Find where the given text appears and provide that cell's center as [X, Y] coordinate. 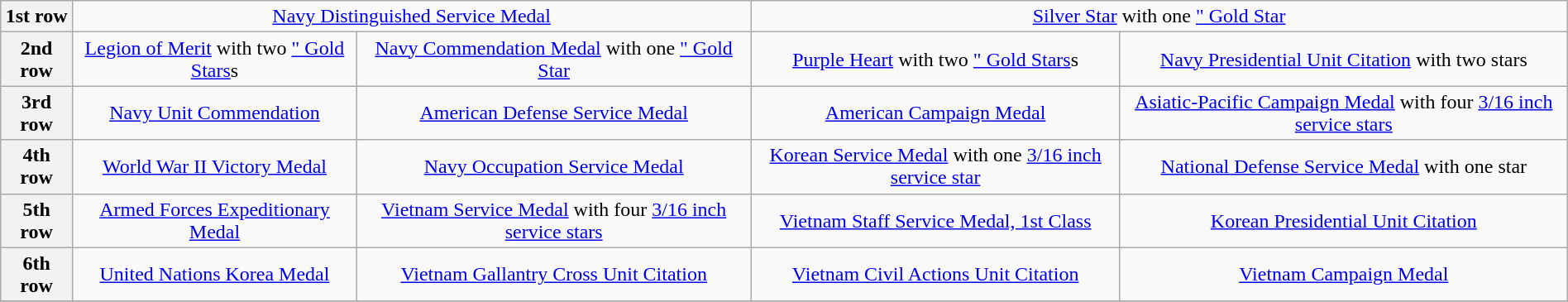
American Campaign Medal [936, 113]
Vietnam Civil Actions Unit Citation [936, 275]
Navy Unit Commendation [214, 113]
Legion of Merit with two " Gold Starss [214, 60]
Navy Commendation Medal with one " Gold Star [553, 60]
Korean Service Medal with one 3/16 inch service star [936, 167]
Vietnam Service Medal with four 3/16 inch service stars [553, 220]
Vietnam Staff Service Medal, 1st Class [936, 220]
Armed Forces Expeditionary Medal [214, 220]
World War II Victory Medal [214, 167]
Navy Occupation Service Medal [553, 167]
1st row [36, 17]
2nd row [36, 60]
Navy Distinguished Service Medal [411, 17]
3rd row [36, 113]
American Defense Service Medal [553, 113]
5th row [36, 220]
Silver Star with one " Gold Star [1159, 17]
Asiatic-Pacific Campaign Medal with four 3/16 inch service stars [1343, 113]
6th row [36, 275]
Korean Presidential Unit Citation [1343, 220]
Navy Presidential Unit Citation with two stars [1343, 60]
Purple Heart with two " Gold Starss [936, 60]
4th row [36, 167]
National Defense Service Medal with one star [1343, 167]
Vietnam Campaign Medal [1343, 275]
United Nations Korea Medal [214, 275]
Vietnam Gallantry Cross Unit Citation [553, 275]
